Determine the [x, y] coordinate at the center of the cell enclosing the given text.  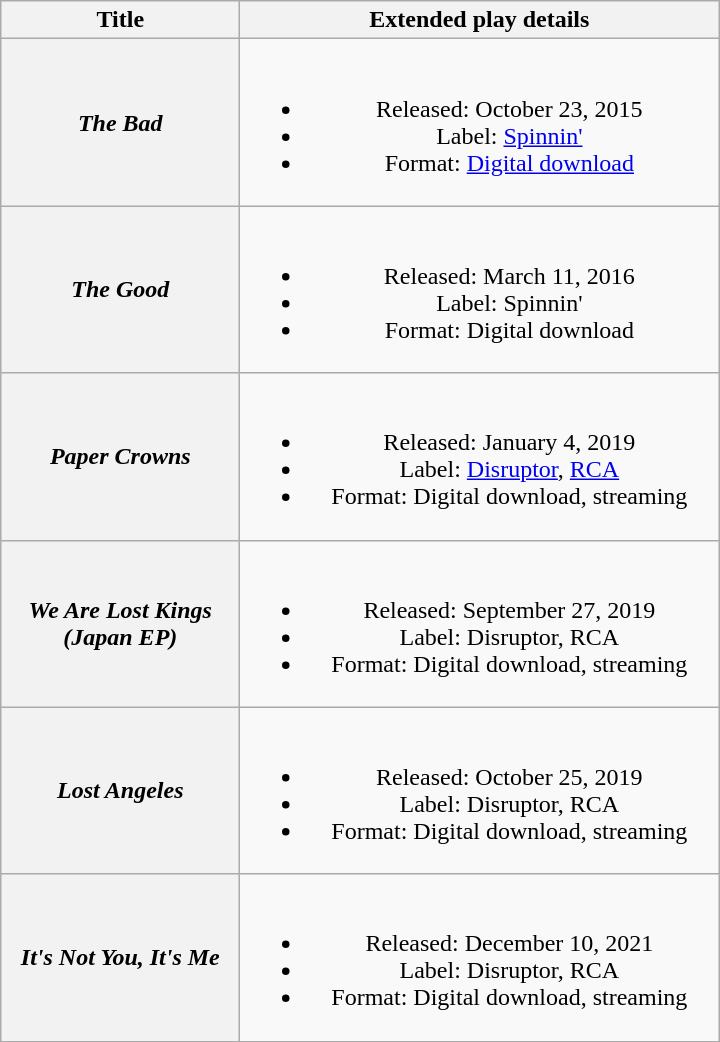
Released: October 23, 2015Label: Spinnin'Format: Digital download [480, 122]
Paper Crowns [120, 456]
Released: March 11, 2016Label: Spinnin'Format: Digital download [480, 290]
Released: October 25, 2019Label: Disruptor, RCAFormat: Digital download, streaming [480, 790]
The Good [120, 290]
Released: December 10, 2021Label: Disruptor, RCAFormat: Digital download, streaming [480, 958]
Released: September 27, 2019 Label: Disruptor, RCAFormat: Digital download, streaming [480, 624]
It's Not You, It's Me [120, 958]
The Bad [120, 122]
We Are Lost Kings (Japan EP) [120, 624]
Released: January 4, 2019Label: Disruptor, RCAFormat: Digital download, streaming [480, 456]
Lost Angeles [120, 790]
Extended play details [480, 20]
Title [120, 20]
